Return (x, y) of the center of cell containing provided text 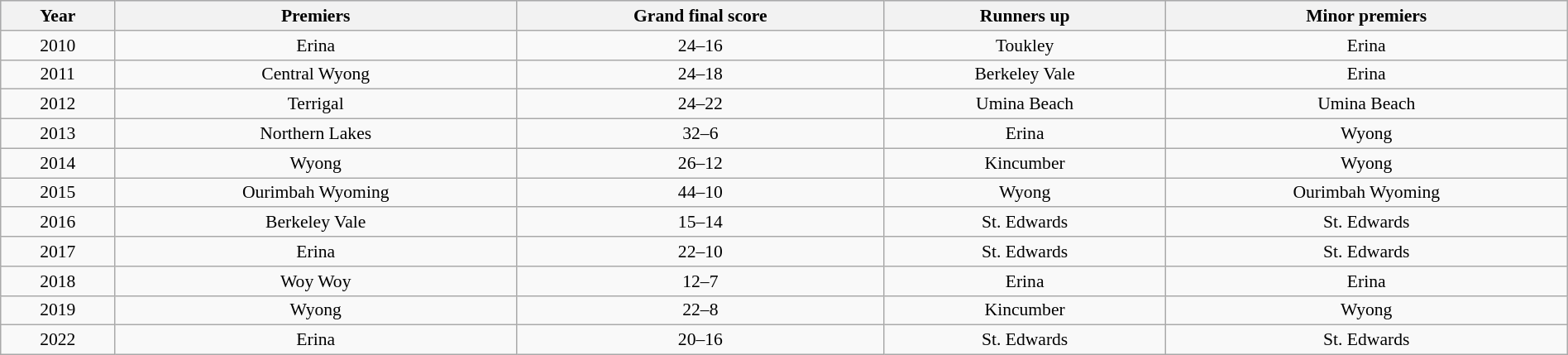
2016 (58, 223)
2014 (58, 163)
2012 (58, 104)
2013 (58, 134)
2017 (58, 252)
Premiers (316, 16)
22–10 (700, 252)
20–16 (700, 340)
22–8 (700, 310)
26–12 (700, 163)
2022 (58, 340)
Year (58, 16)
2019 (58, 310)
15–14 (700, 223)
12–7 (700, 281)
32–6 (700, 134)
Northern Lakes (316, 134)
24–18 (700, 74)
2010 (58, 46)
2015 (58, 193)
Terrigal (316, 104)
Runners up (1025, 16)
Minor premiers (1366, 16)
24–22 (700, 104)
24–16 (700, 46)
44–10 (700, 193)
Grand final score (700, 16)
2011 (58, 74)
2018 (58, 281)
Central Wyong (316, 74)
Toukley (1025, 46)
Woy Woy (316, 281)
